Find where the given text appears and provide that cell's center as (x, y) coordinate. 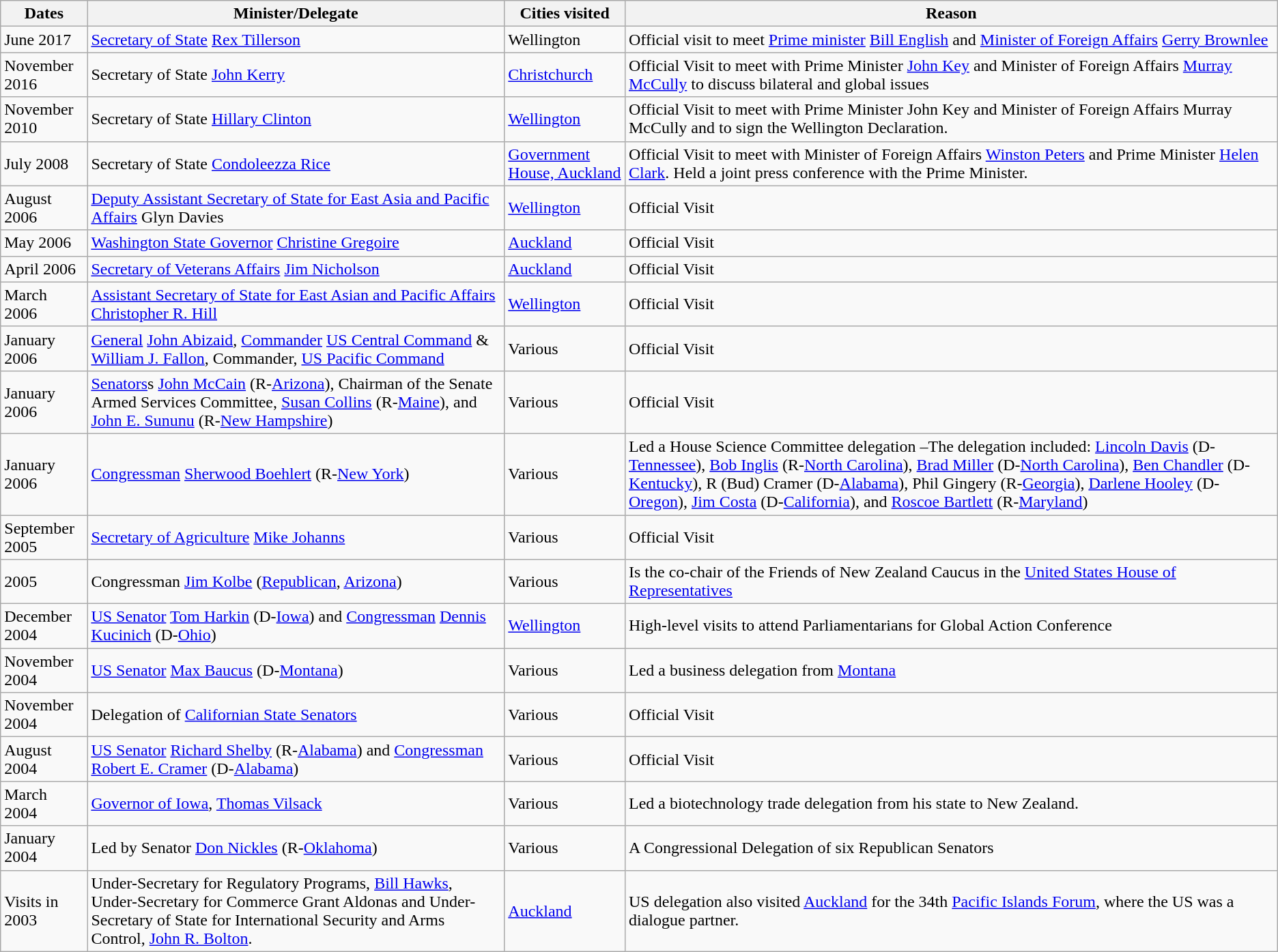
Led a biotechnology trade delegation from his state to New Zealand. (951, 804)
Congressman Sherwood Boehlert (R-New York) (296, 474)
Secretary of Veterans Affairs Jim Nicholson (296, 269)
March 2004 (44, 804)
A Congressional Delegation of six Republican Senators (951, 848)
August 2004 (44, 759)
November 2016 (44, 75)
Christchurch (565, 75)
January 2004 (44, 848)
Delegation of Californian State Senators (296, 715)
Secretary of State Condoleezza Rice (296, 164)
Secretary of Agriculture Mike Johanns (296, 536)
November 2010 (44, 119)
US Senator Tom Harkin (D-Iowa) and Congressman Dennis Kucinich (D-Ohio) (296, 626)
US delegation also visited Auckland for the 34th Pacific Islands Forum, where the US was a dialogue partner. (951, 910)
Led a business delegation from Montana (951, 670)
Minister/Delegate (296, 14)
Assistant Secretary of State for East Asian and Pacific Affairs Christopher R. Hill (296, 304)
July 2008 (44, 164)
Governor of Iowa, Thomas Vilsack (296, 804)
Deputy Assistant Secretary of State for East Asia and Pacific Affairs Glyn Davies (296, 207)
May 2006 (44, 243)
Secretary of State Rex Tillerson (296, 40)
Visits in 2003 (44, 910)
Official visit to meet Prime minister Bill English and Minister of Foreign Affairs Gerry Brownlee (951, 40)
Cities visited (565, 14)
US Senator Richard Shelby (R-Alabama) and Congressman Robert E. Cramer (D-Alabama) (296, 759)
Dates (44, 14)
June 2017 (44, 40)
December 2004 (44, 626)
Government House, Auckland (565, 164)
General John Abizaid, Commander US Central Command & William J. Fallon, Commander, US Pacific Command (296, 348)
August 2006 (44, 207)
March 2006 (44, 304)
Congressman Jim Kolbe (Republican, Arizona) (296, 581)
Washington State Governor Christine Gregoire (296, 243)
September 2005 (44, 536)
Is the co-chair of the Friends of New Zealand Caucus in the United States House of Representatives (951, 581)
Official Visit to meet with Prime Minister John Key and Minister of Foreign Affairs Murray McCully to discuss bilateral and global issues (951, 75)
Senatorss John McCain (R-Arizona), Chairman of the Senate Armed Services Committee, Susan Collins (R-Maine), and John E. Sununu (R-New Hampshire) (296, 402)
Led by Senator Don Nickles (R-Oklahoma) (296, 848)
US Senator Max Baucus (D-Montana) (296, 670)
Official Visit to meet with Prime Minister John Key and Minister of Foreign Affairs Murray McCully and to sign the Wellington Declaration. (951, 119)
Secretary of State John Kerry (296, 75)
April 2006 (44, 269)
Secretary of State Hillary Clinton (296, 119)
Reason (951, 14)
2005 (44, 581)
High-level visits to attend Parliamentarians for Global Action Conference (951, 626)
